Extract the [x, y] coordinate from the center of the cell holding the provided text.  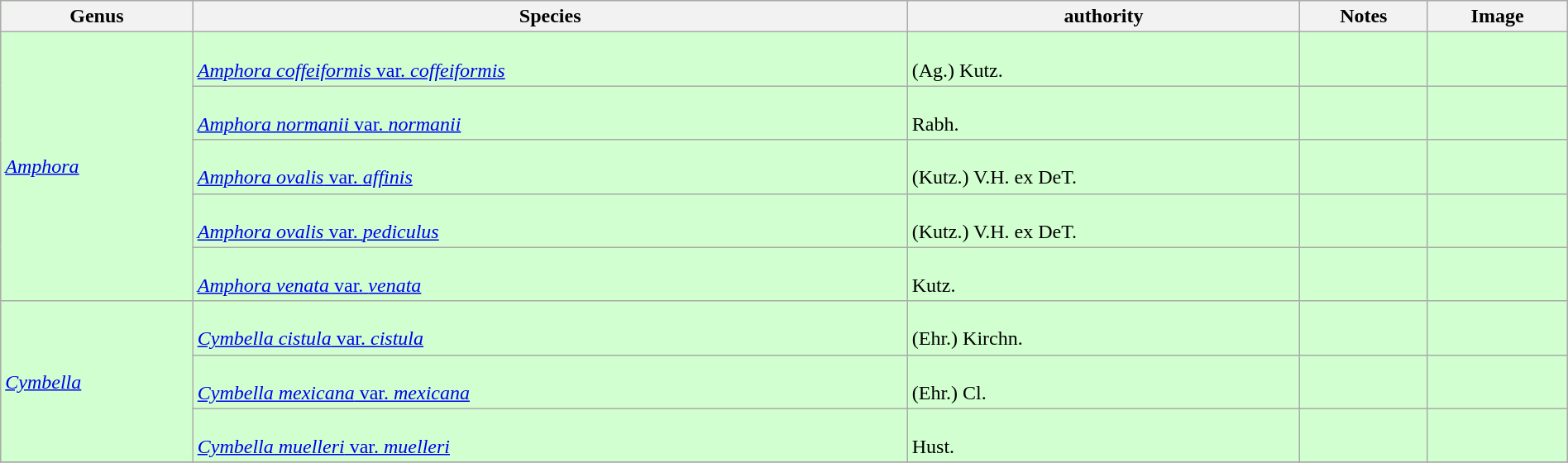
Cymbella [97, 382]
Amphora normanii var. normanii [550, 112]
Amphora ovalis var. pediculus [550, 220]
Image [1497, 17]
Hust. [1103, 435]
Kutz. [1103, 274]
(Ehr.) Kirchn. [1103, 327]
Cymbella cistula var. cistula [550, 327]
Notes [1364, 17]
(Ehr.) Cl. [1103, 382]
authority [1103, 17]
Rabh. [1103, 112]
Cymbella muelleri var. muelleri [550, 435]
Genus [97, 17]
Amphora venata var. venata [550, 274]
Cymbella mexicana var. mexicana [550, 382]
Amphora [97, 167]
Amphora coffeiformis var. coffeiformis [550, 60]
Amphora ovalis var. affinis [550, 167]
Species [550, 17]
(Ag.) Kutz. [1103, 60]
